Extract the [x, y] coordinate from the center of the cell holding the provided text.  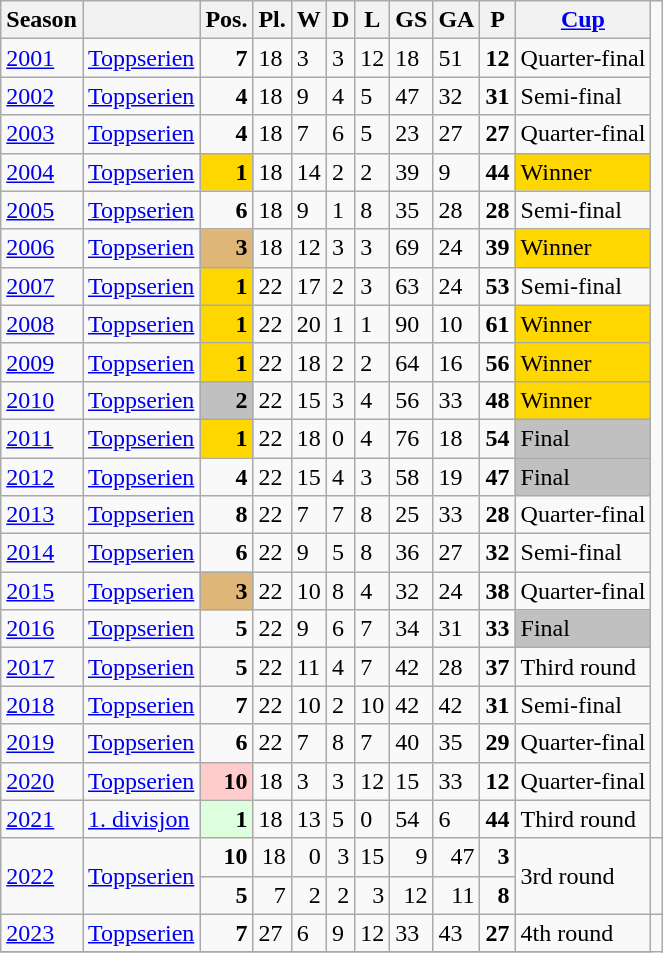
2013 [42, 515]
3rd round [583, 876]
Pos. [226, 20]
GS [412, 20]
63 [412, 286]
17 [308, 286]
2019 [42, 743]
2014 [42, 553]
2015 [42, 591]
48 [498, 400]
2006 [42, 248]
1. divisjon [140, 819]
4th round [583, 933]
53 [498, 286]
23 [412, 134]
2007 [42, 286]
76 [412, 438]
2016 [42, 629]
2017 [42, 667]
90 [412, 324]
Cup [583, 20]
2008 [42, 324]
2005 [42, 210]
14 [308, 172]
2011 [42, 438]
13 [308, 819]
36 [412, 553]
25 [412, 515]
2010 [42, 400]
2004 [42, 172]
64 [412, 362]
2023 [42, 933]
29 [498, 743]
37 [498, 667]
43 [456, 933]
D [340, 20]
GA [456, 20]
20 [308, 324]
L [372, 20]
Pl. [272, 20]
58 [412, 477]
40 [412, 743]
38 [498, 591]
2003 [42, 134]
19 [456, 477]
2018 [42, 705]
61 [498, 324]
16 [456, 362]
2021 [42, 819]
2022 [42, 876]
Season [42, 20]
P [498, 20]
2020 [42, 781]
34 [412, 629]
69 [412, 248]
2009 [42, 362]
2002 [42, 96]
51 [456, 58]
2001 [42, 58]
W [308, 20]
2012 [42, 477]
